Return the [x, y] coordinate for the center point of the cell that contains the specified text.  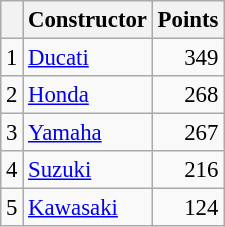
5 [12, 208]
268 [188, 95]
Ducati [88, 58]
Kawasaki [88, 208]
Constructor [88, 20]
Honda [88, 95]
3 [12, 133]
216 [188, 170]
4 [12, 170]
124 [188, 208]
Suzuki [88, 170]
267 [188, 133]
2 [12, 95]
Yamaha [88, 133]
349 [188, 58]
Points [188, 20]
1 [12, 58]
